Pinpoint the cell where the given text exists, returning its (X, Y) midpoint coordinate. 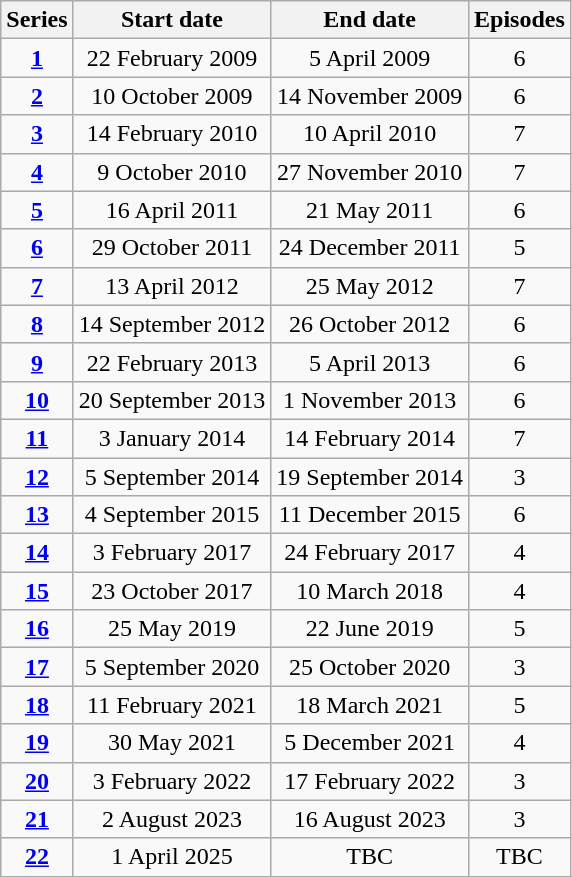
1 November 2013 (370, 400)
1 April 2025 (172, 857)
14 November 2009 (370, 96)
11 (37, 438)
12 (37, 477)
15 (37, 591)
Start date (172, 20)
10 March 2018 (370, 591)
11 February 2021 (172, 705)
3 January 2014 (172, 438)
17 (37, 667)
25 October 2020 (370, 667)
10 October 2009 (172, 96)
24 February 2017 (370, 553)
18 March 2021 (370, 705)
13 (37, 515)
14 (37, 553)
3 February 2022 (172, 781)
22 February 2013 (172, 362)
3 February 2017 (172, 553)
14 September 2012 (172, 324)
Series (37, 20)
11 December 2015 (370, 515)
5 April 2013 (370, 362)
17 February 2022 (370, 781)
18 (37, 705)
19 (37, 743)
1 (37, 58)
10 April 2010 (370, 134)
21 May 2011 (370, 210)
24 December 2011 (370, 248)
End date (370, 20)
21 (37, 819)
4 September 2015 (172, 515)
25 May 2012 (370, 286)
29 October 2011 (172, 248)
2 (37, 96)
22 February 2009 (172, 58)
20 (37, 781)
5 September 2014 (172, 477)
25 May 2019 (172, 629)
30 May 2021 (172, 743)
26 October 2012 (370, 324)
13 April 2012 (172, 286)
8 (37, 324)
5 April 2009 (370, 58)
5 December 2021 (370, 743)
10 (37, 400)
22 (37, 857)
9 October 2010 (172, 172)
23 October 2017 (172, 591)
16 August 2023 (370, 819)
19 September 2014 (370, 477)
5 September 2020 (172, 667)
14 February 2014 (370, 438)
16 April 2011 (172, 210)
20 September 2013 (172, 400)
9 (37, 362)
22 June 2019 (370, 629)
2 August 2023 (172, 819)
27 November 2010 (370, 172)
Episodes (520, 20)
14 February 2010 (172, 134)
16 (37, 629)
